Locate the cell with the specified text and output its [x, y] center coordinate. 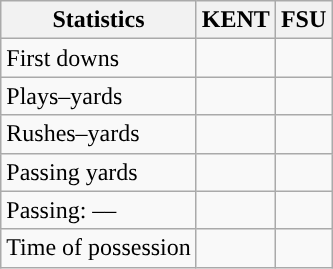
Plays–yards [99, 96]
Statistics [99, 20]
Passing yards [99, 172]
FSU [303, 20]
Passing: –– [99, 210]
KENT [236, 20]
Rushes–yards [99, 134]
First downs [99, 58]
Time of possession [99, 248]
